Provide the (X, Y) coordinate of the cell's center where the given text is located.  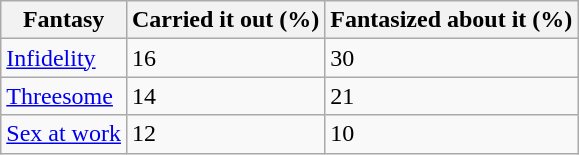
Threesome (64, 96)
30 (452, 58)
16 (225, 58)
Fantasy (64, 20)
Infidelity (64, 58)
21 (452, 96)
Carried it out (%) (225, 20)
10 (452, 134)
Fantasized about it (%) (452, 20)
Sex at work (64, 134)
12 (225, 134)
14 (225, 96)
